Determine the (x, y) coordinate at the center of the cell enclosing the given text.  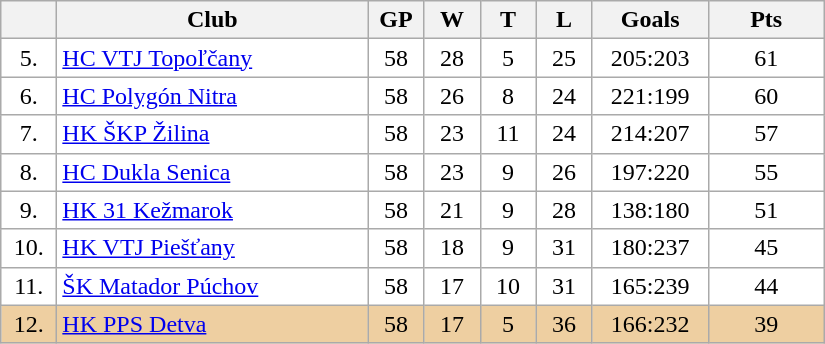
HC Dukla Senica (212, 172)
11 (508, 134)
180:237 (650, 248)
10. (29, 248)
197:220 (650, 172)
45 (766, 248)
8 (508, 96)
36 (564, 324)
57 (766, 134)
HK PPS Detva (212, 324)
8. (29, 172)
GP (396, 20)
39 (766, 324)
6. (29, 96)
166:232 (650, 324)
HK ŠKP Žilina (212, 134)
5. (29, 58)
W (452, 20)
HC VTJ Topoľčany (212, 58)
12. (29, 324)
HK 31 Kežmarok (212, 210)
9. (29, 210)
51 (766, 210)
44 (766, 286)
214:207 (650, 134)
Pts (766, 20)
Goals (650, 20)
T (508, 20)
L (564, 20)
61 (766, 58)
221:199 (650, 96)
205:203 (650, 58)
7. (29, 134)
10 (508, 286)
Club (212, 20)
165:239 (650, 286)
HC Polygón Nitra (212, 96)
ŠK Matador Púchov (212, 286)
138:180 (650, 210)
11. (29, 286)
25 (564, 58)
55 (766, 172)
60 (766, 96)
18 (452, 248)
HK VTJ Piešťany (212, 248)
21 (452, 210)
